Output the [X, Y] coordinate of the center of the cell containing the given text.  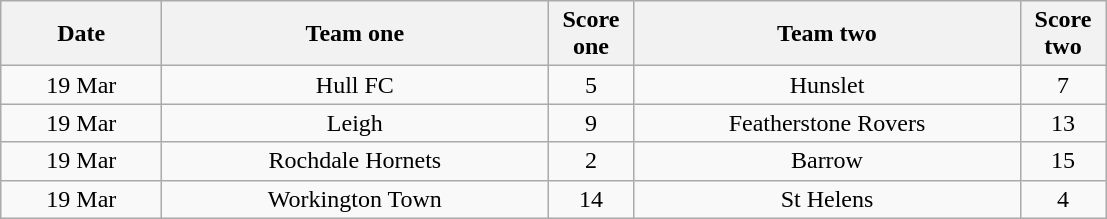
Score two [1063, 34]
Workington Town [355, 199]
5 [591, 85]
Barrow [827, 161]
14 [591, 199]
15 [1063, 161]
13 [1063, 123]
St Helens [827, 199]
9 [591, 123]
Hunslet [827, 85]
Rochdale Hornets [355, 161]
Leigh [355, 123]
Team one [355, 34]
Score one [591, 34]
Featherstone Rovers [827, 123]
Team two [827, 34]
2 [591, 161]
Date [82, 34]
Hull FC [355, 85]
7 [1063, 85]
4 [1063, 199]
